Find where the given text appears and provide that cell's center as [x, y] coordinate. 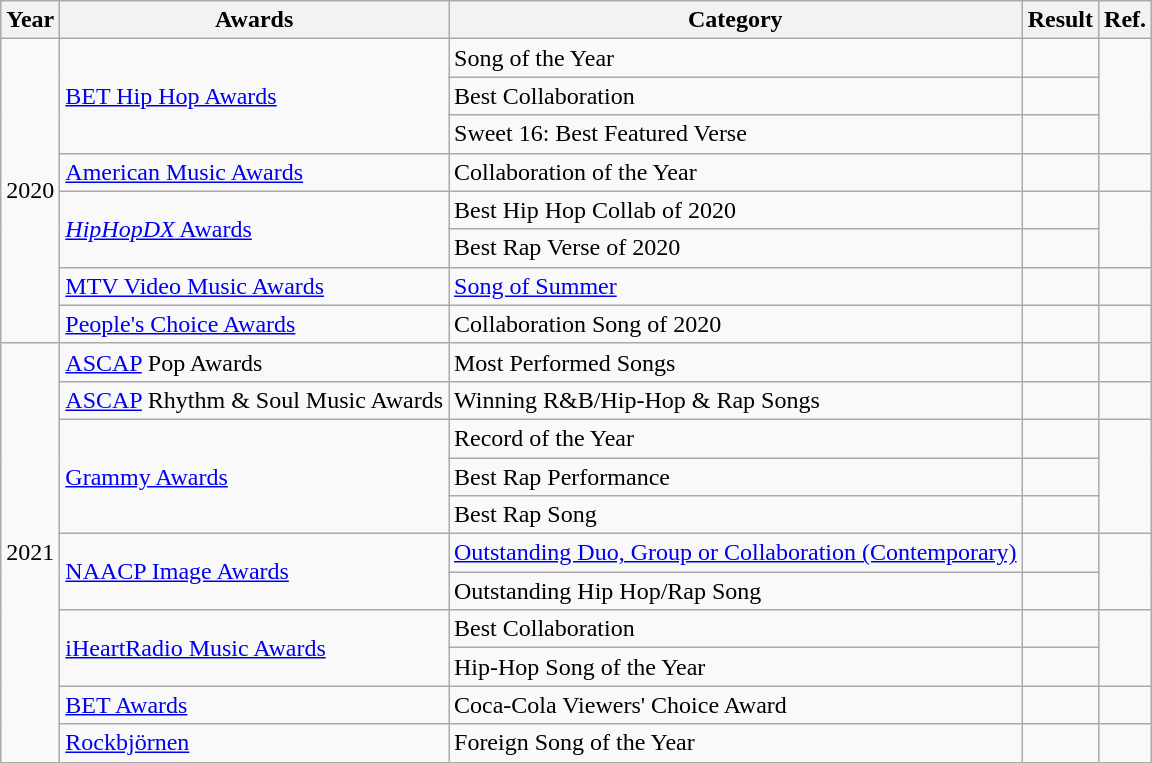
Year [30, 20]
Foreign Song of the Year [735, 743]
Outstanding Duo, Group or Collaboration (Contemporary) [735, 553]
Most Performed Songs [735, 362]
BET Awards [254, 705]
Collaboration of the Year [735, 172]
ASCAP Pop Awards [254, 362]
Song of the Year [735, 58]
Best Rap Song [735, 515]
Best Rap Verse of 2020 [735, 248]
Category [735, 20]
Ref. [1126, 20]
Outstanding Hip Hop/Rap Song [735, 591]
iHeartRadio Music Awards [254, 648]
BET Hip Hop Awards [254, 96]
2020 [30, 191]
ASCAP Rhythm & Soul Music Awards [254, 400]
Coca-Cola Viewers' Choice Award [735, 705]
Awards [254, 20]
Collaboration Song of 2020 [735, 324]
Song of Summer [735, 286]
Best Hip Hop Collab of 2020 [735, 210]
Sweet 16: Best Featured Verse [735, 134]
Result [1060, 20]
American Music Awards [254, 172]
Best Rap Performance [735, 477]
NAACP Image Awards [254, 572]
MTV Video Music Awards [254, 286]
People's Choice Awards [254, 324]
Grammy Awards [254, 476]
Rockbjörnen [254, 743]
2021 [30, 552]
HipHopDX Awards [254, 229]
Record of the Year [735, 438]
Hip-Hop Song of the Year [735, 667]
Winning R&B/Hip-Hop & Rap Songs [735, 400]
